For the text-containing cell, return its midpoint in [x, y] coordinate format. 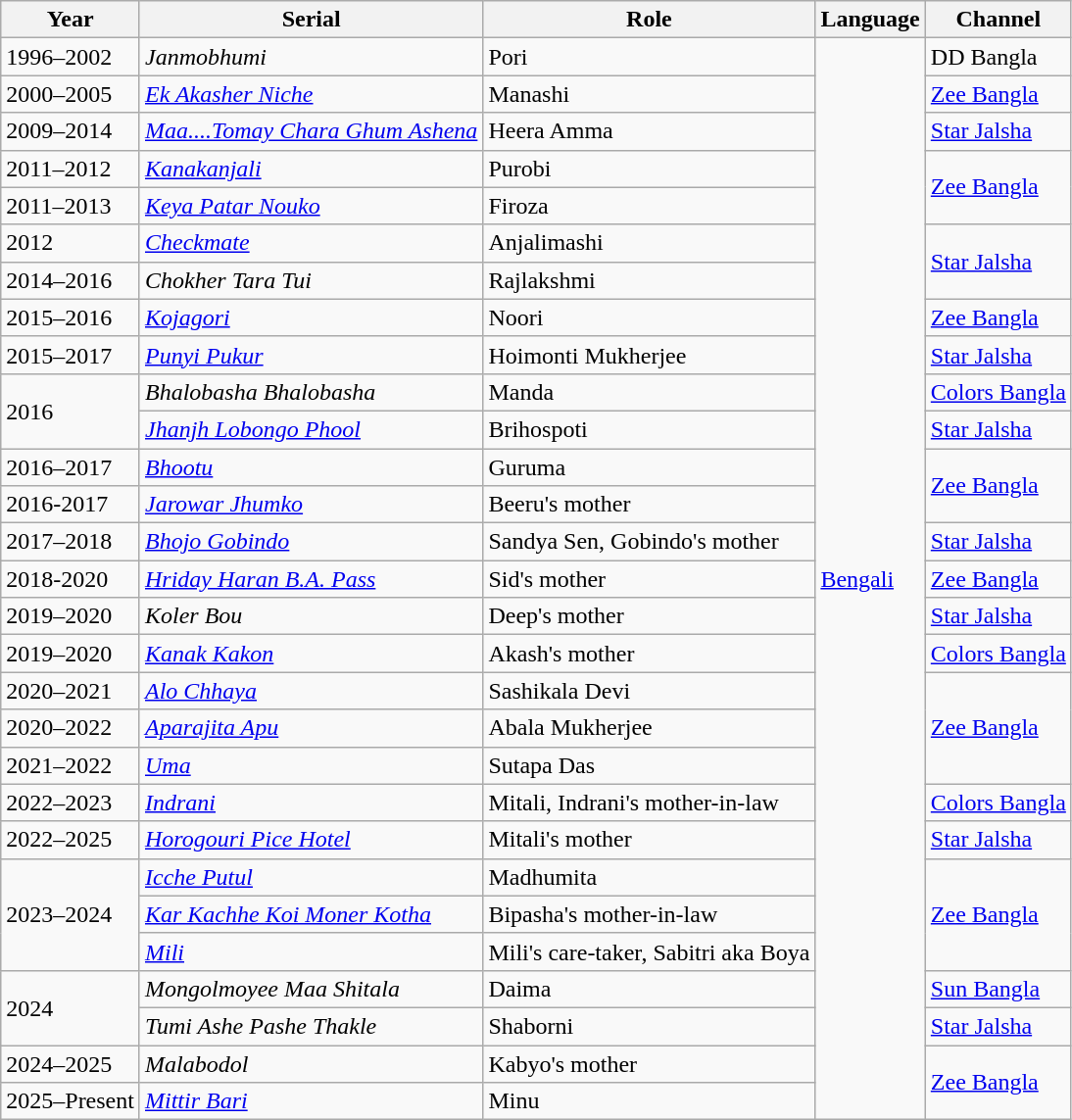
Abala Mukherjee [649, 728]
2015–2017 [71, 355]
Pori [649, 57]
Akash's mother [649, 654]
Bhalobasha Bhalobasha [311, 392]
Beeru's mother [649, 505]
2016-2017 [71, 505]
Maa....Tomay Chara Ghum Ashena [311, 131]
2011–2012 [71, 169]
Channel [998, 20]
2000–2005 [71, 94]
Horogouri Pice Hotel [311, 840]
Icche Putul [311, 877]
Punyi Pukur [311, 355]
2024–2025 [71, 1063]
2025–Present [71, 1101]
Sashikala Devi [649, 691]
Janmobhumi [311, 57]
Mili's care-taker, Sabitri aka Boya [649, 951]
Heera Amma [649, 131]
Malabodol [311, 1063]
Mitali's mother [649, 840]
Bengali [870, 579]
Kabyo's mother [649, 1063]
Purobi [649, 169]
Manda [649, 392]
2015–2016 [71, 317]
2014–2016 [71, 280]
Madhumita [649, 877]
1996–2002 [71, 57]
Firoza [649, 206]
Serial [311, 20]
Mili [311, 951]
Sid's mother [649, 579]
Ek Akasher Niche [311, 94]
2016 [71, 411]
Anjalimashi [649, 243]
Bhojo Gobindo [311, 542]
Keya Patar Nouko [311, 206]
Mittir Bari [311, 1101]
Tumi Ashe Pashe Thakle [311, 1026]
Noori [649, 317]
2024 [71, 1007]
Kar Kachhe Koi Moner Kotha [311, 914]
Mitali, Indrani's mother-in-law [649, 803]
2022–2023 [71, 803]
Brihospoti [649, 429]
Role [649, 20]
Indrani [311, 803]
Aparajita Apu [311, 728]
Deep's mother [649, 616]
Hriday Haran B.A. Pass [311, 579]
Year [71, 20]
Language [870, 20]
Shaborni [649, 1026]
Sutapa Das [649, 765]
Jarowar Jhumko [311, 505]
2020–2021 [71, 691]
Hoimonti Mukherjee [649, 355]
Bipasha's mother-in-law [649, 914]
Mongolmoyee Maa Shitala [311, 989]
DD Bangla [998, 57]
Jhanjh Lobongo Phool [311, 429]
Chokher Tara Tui [311, 280]
Kanakanjali [311, 169]
Sandya Sen, Gobindo's mother [649, 542]
Alo Chhaya [311, 691]
Kanak Kakon [311, 654]
2018-2020 [71, 579]
2009–2014 [71, 131]
2023–2024 [71, 914]
Daima [649, 989]
Checkmate [311, 243]
2021–2022 [71, 765]
2012 [71, 243]
2016–2017 [71, 467]
Bhootu [311, 467]
Koler Bou [311, 616]
Rajlakshmi [649, 280]
Minu [649, 1101]
Kojagori [311, 317]
Manashi [649, 94]
2017–2018 [71, 542]
Uma [311, 765]
2022–2025 [71, 840]
2020–2022 [71, 728]
Sun Bangla [998, 989]
Guruma [649, 467]
2011–2013 [71, 206]
